Find where the given text appears and provide that cell's center as (x, y) coordinate. 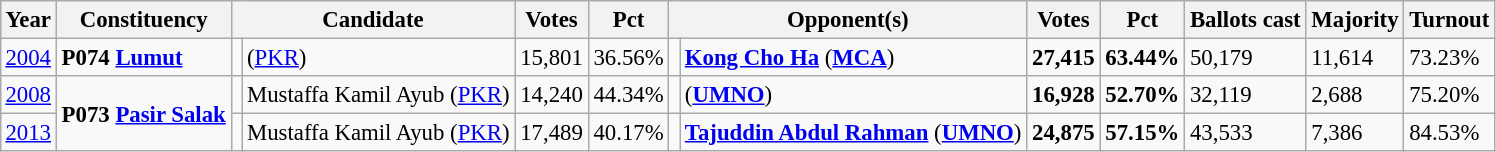
Majority (1355, 20)
40.17% (628, 133)
Opponent(s) (848, 20)
44.34% (628, 95)
36.56% (628, 57)
Constituency (144, 20)
2013 (28, 133)
Tajuddin Abdul Rahman (UMNO) (854, 133)
Kong Cho Ha (MCA) (854, 57)
75.20% (1450, 95)
P073 Pasir Salak (144, 114)
(PKR) (378, 57)
Year (28, 20)
43,533 (1246, 133)
73.23% (1450, 57)
84.53% (1450, 133)
24,875 (1064, 133)
57.15% (1142, 133)
63.44% (1142, 57)
(UMNO) (854, 95)
Candidate (373, 20)
2008 (28, 95)
16,928 (1064, 95)
7,386 (1355, 133)
P074 Lumut (144, 57)
2004 (28, 57)
11,614 (1355, 57)
Ballots cast (1246, 20)
15,801 (552, 57)
50,179 (1246, 57)
27,415 (1064, 57)
Turnout (1450, 20)
17,489 (552, 133)
2,688 (1355, 95)
14,240 (552, 95)
32,119 (1246, 95)
52.70% (1142, 95)
